Scan for the cell matching the given text and deliver its (x, y) coordinate at center. 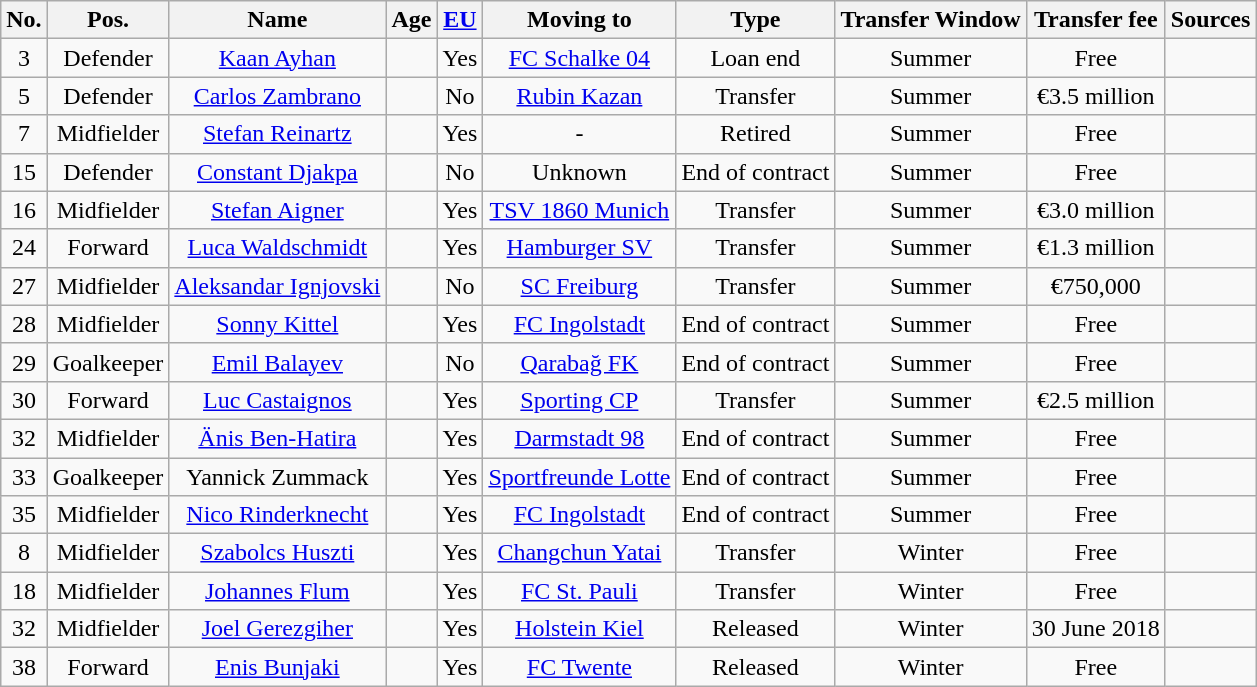
Qarabağ FK (580, 362)
Hamburger SV (580, 248)
Changchun Yatai (580, 553)
FC Schalke 04 (580, 58)
Aleksandar Ignjovski (278, 286)
Joel Gerezgiher (278, 629)
Carlos Zambrano (278, 96)
30 (24, 400)
€3.5 million (1096, 96)
Emil Balayev (278, 362)
€2.5 million (1096, 400)
Nico Rinderknecht (278, 515)
18 (24, 591)
30 June 2018 (1096, 629)
5 (24, 96)
Luca Waldschmidt (278, 248)
29 (24, 362)
16 (24, 210)
Sportfreunde Lotte (580, 477)
FC St. Pauli (580, 591)
EU (460, 20)
Johannes Flum (278, 591)
Kaan Ayhan (278, 58)
Type (756, 20)
Stefan Reinartz (278, 134)
3 (24, 58)
35 (24, 515)
Loan end (756, 58)
8 (24, 553)
Name (278, 20)
TSV 1860 Munich (580, 210)
Sources (1210, 20)
Age (412, 20)
Sonny Kittel (278, 324)
Luc Castaignos (278, 400)
Yannick Zummack (278, 477)
Transfer fee (1096, 20)
€3.0 million (1096, 210)
7 (24, 134)
24 (24, 248)
28 (24, 324)
Retired (756, 134)
€1.3 million (1096, 248)
Unknown (580, 172)
27 (24, 286)
33 (24, 477)
Moving to (580, 20)
Änis Ben-Hatira (278, 438)
Pos. (108, 20)
Enis Bunjaki (278, 667)
No. (24, 20)
- (580, 134)
Transfer Window (930, 20)
Rubin Kazan (580, 96)
Holstein Kiel (580, 629)
Constant Djakpa (278, 172)
38 (24, 667)
Stefan Aigner (278, 210)
Szabolcs Huszti (278, 553)
Sporting CP (580, 400)
€750,000 (1096, 286)
SC Freiburg (580, 286)
FC Twente (580, 667)
15 (24, 172)
Darmstadt 98 (580, 438)
